Find where the given text appears and provide that cell's center as (x, y) coordinate. 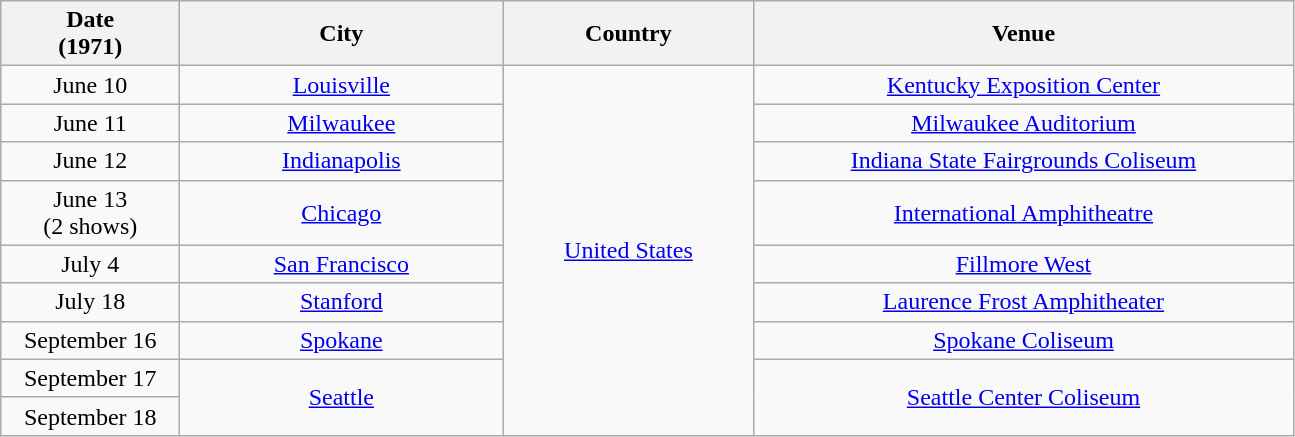
September 17 (90, 378)
Laurence Frost Amphitheater (1024, 302)
Kentucky Exposition Center (1024, 85)
Seattle Center Coliseum (1024, 397)
San Francisco (342, 264)
Seattle (342, 397)
Date(1971) (90, 34)
September 16 (90, 340)
Indianapolis (342, 161)
International Amphitheatre (1024, 212)
June 11 (90, 123)
Country (628, 34)
Spokane (342, 340)
July 4 (90, 264)
Fillmore West (1024, 264)
Milwaukee Auditorium (1024, 123)
July 18 (90, 302)
June 13(2 shows) (90, 212)
June 12 (90, 161)
Chicago (342, 212)
Spokane Coliseum (1024, 340)
June 10 (90, 85)
September 18 (90, 416)
Stanford (342, 302)
Milwaukee (342, 123)
City (342, 34)
Louisville (342, 85)
Indiana State Fairgrounds Coliseum (1024, 161)
Venue (1024, 34)
United States (628, 251)
